For the text-containing cell, return its midpoint in (X, Y) coordinate format. 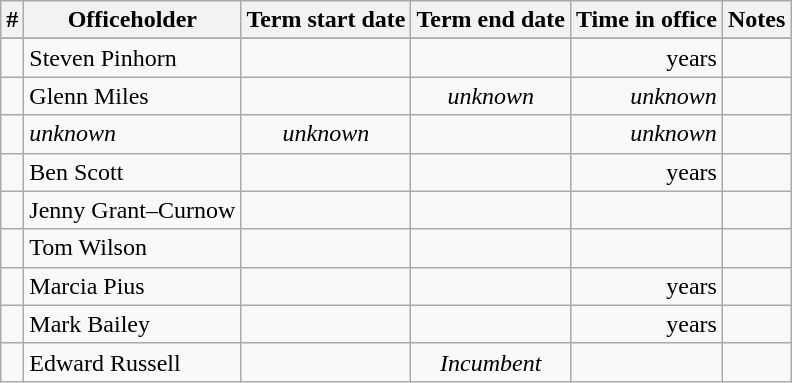
Edward Russell (132, 362)
Notes (756, 20)
Tom Wilson (132, 248)
Steven Pinhorn (132, 58)
Term end date (491, 20)
Officeholder (132, 20)
Ben Scott (132, 172)
Marcia Pius (132, 286)
Time in office (646, 20)
Mark Bailey (132, 324)
Incumbent (491, 362)
# (12, 20)
Glenn Miles (132, 96)
Term start date (326, 20)
Jenny Grant–Curnow (132, 210)
